Search for the cell housing the specified text and yield its [x, y] center coordinate. 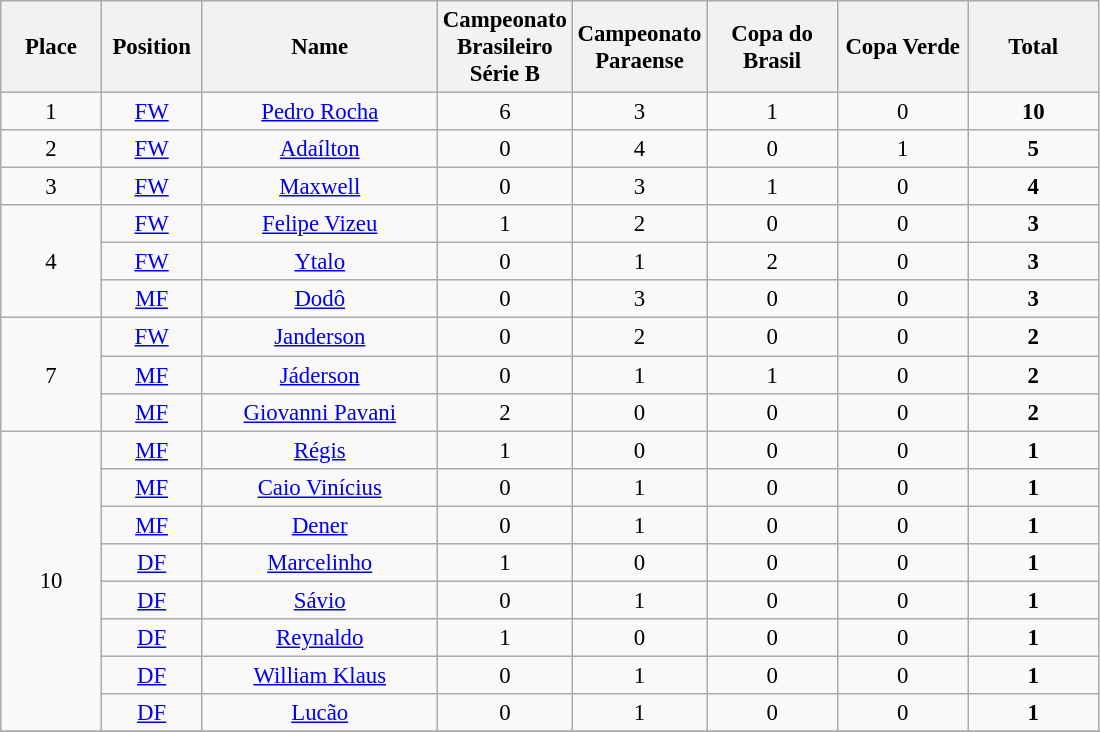
Copa do Brasil [772, 47]
Total [1034, 47]
Maxwell [320, 187]
Place [52, 47]
William Klaus [320, 675]
5 [1034, 149]
Position [152, 47]
Régis [320, 450]
7 [52, 374]
Marcelinho [320, 563]
Ytalo [320, 262]
Pedro Rocha [320, 112]
Janderson [320, 337]
Copa Verde [902, 47]
Dodô [320, 299]
Caio Vinícius [320, 487]
Campeonato Brasileiro Série B [506, 47]
Felipe Vizeu [320, 224]
Name [320, 47]
6 [506, 112]
Reynaldo [320, 638]
Lucão [320, 713]
Dener [320, 525]
Giovanni Pavani [320, 412]
Campeonato Paraense [640, 47]
Jáderson [320, 375]
Sávio [320, 600]
Adaílton [320, 149]
